Extract the (x, y) coordinate from the center of the cell holding the provided text.  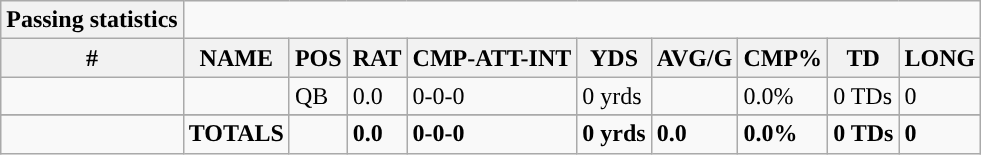
TD (864, 58)
LONG (940, 58)
NAME (236, 58)
AVG/G (694, 58)
QB (318, 96)
YDS (614, 58)
CMP% (783, 58)
CMP-ATT-INT (492, 58)
RAT (377, 58)
# (92, 58)
TOTALS (236, 134)
POS (318, 58)
Passing statistics (92, 20)
